Return the (x, y) coordinate for the center point of the cell that contains the specified text.  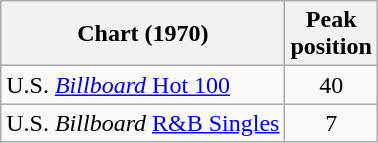
Peakposition (331, 34)
7 (331, 123)
U.S. Billboard R&B Singles (143, 123)
U.S. Billboard Hot 100 (143, 85)
Chart (1970) (143, 34)
40 (331, 85)
